Determine the [x, y] coordinate at the center of the cell enclosing the given text.  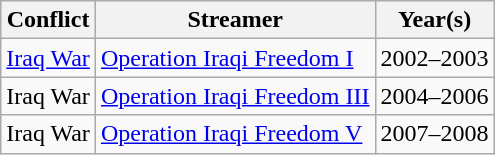
Operation Iraqi Freedom I [235, 58]
Year(s) [434, 20]
2004–2006 [434, 96]
Operation Iraqi Freedom III [235, 96]
Streamer [235, 20]
Conflict [48, 20]
Operation Iraqi Freedom V [235, 134]
2007–2008 [434, 134]
2002–2003 [434, 58]
